Detect which cell encompasses the target text, then output its (X, Y) center coordinate. 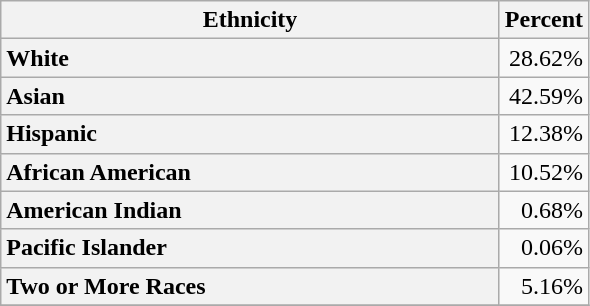
42.59% (544, 96)
Percent (544, 20)
Asian (250, 96)
Hispanic (250, 134)
Ethnicity (250, 20)
5.16% (544, 286)
10.52% (544, 172)
0.06% (544, 248)
0.68% (544, 210)
Pacific Islander (250, 248)
African American (250, 172)
Two or More Races (250, 286)
12.38% (544, 134)
White (250, 58)
American Indian (250, 210)
28.62% (544, 58)
